Determine the [X, Y] coordinate at the center of the cell enclosing the given text.  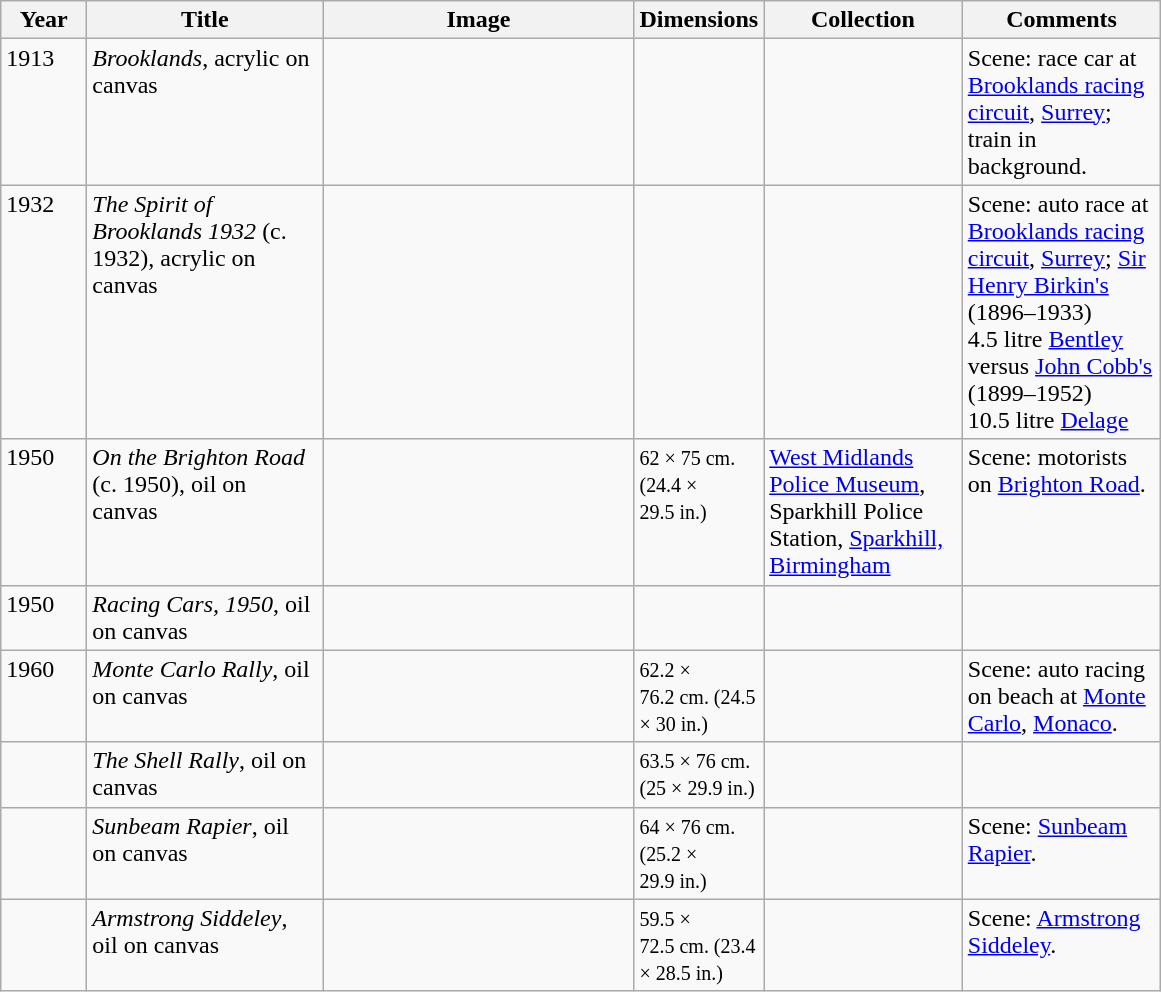
1932 [44, 312]
On the Brighton Road (c. 1950), oil on canvas [205, 512]
West Midlands Police Museum, Sparkhill Police Station, Sparkhill, Birmingham [864, 512]
Racing Cars, 1950, oil on canvas [205, 618]
Sunbeam Rapier, oil on canvas [205, 853]
Scene: auto racing on beach at Monte Carlo, Monaco. [1062, 696]
Scene: motorists on Brighton Road. [1062, 512]
64 × 76 cm. (25.2 × 29.9 in.) [699, 853]
Collection [864, 20]
Title [205, 20]
The Spirit of Brooklands 1932 (c. 1932), acrylic on canvas [205, 312]
62 × 75 cm. (24.4 × 29.5 in.) [699, 512]
Scene: Sunbeam Rapier. [1062, 853]
1960 [44, 696]
Year [44, 20]
62.2 × 76.2 cm. (24.5 × 30 in.) [699, 696]
Comments [1062, 20]
59.5 × 72.5 cm. (23.4 × 28.5 in.) [699, 945]
Scene: Armstrong Siddeley. [1062, 945]
1913 [44, 112]
Image [478, 20]
Monte Carlo Rally, oil on canvas [205, 696]
Brooklands, acrylic on canvas [205, 112]
63.5 × 76 cm. (25 × 29.9 in.) [699, 774]
Scene: race car at Brooklands racing circuit, Surrey; train in background. [1062, 112]
Armstrong Siddeley, oil on canvas [205, 945]
Dimensions [699, 20]
The Shell Rally, oil on canvas [205, 774]
